Locate the cell with the specified text and output its [x, y] center coordinate. 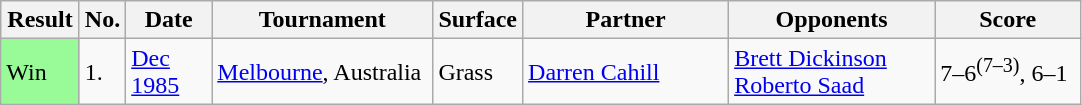
Surface [478, 20]
Score [1008, 20]
Result [40, 20]
Melbourne, Australia [322, 72]
Date [169, 20]
No. [102, 20]
Partner [626, 20]
Brett Dickinson Roberto Saad [832, 72]
7–6(7–3), 6–1 [1008, 72]
Win [40, 72]
Dec 1985 [169, 72]
Tournament [322, 20]
1. [102, 72]
Opponents [832, 20]
Grass [478, 72]
Darren Cahill [626, 72]
